Locate the cell with the specified text and output its [x, y] center coordinate. 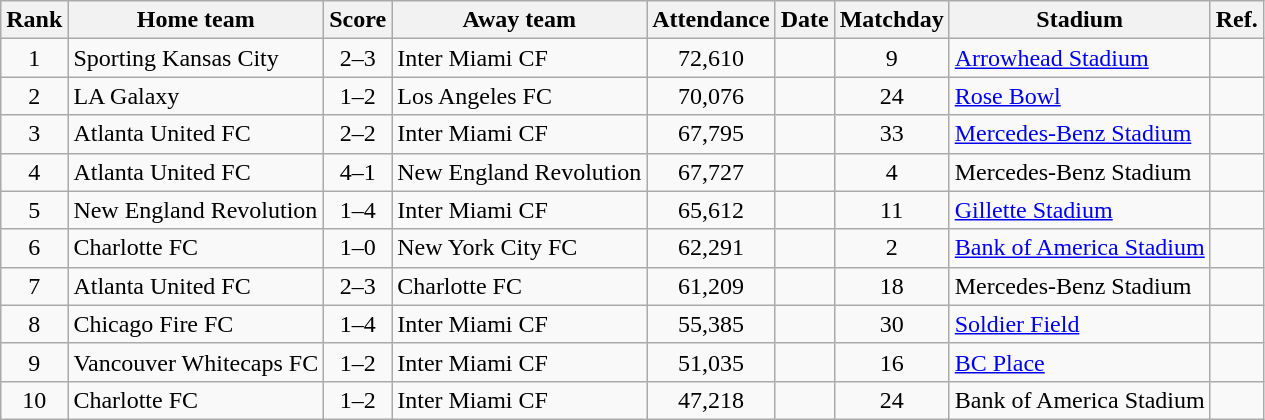
61,209 [711, 286]
8 [34, 324]
Chicago Fire FC [196, 324]
Vancouver Whitecaps FC [196, 362]
67,795 [711, 134]
67,727 [711, 172]
3 [34, 134]
Score [358, 20]
Rank [34, 20]
Gillette Stadium [1080, 210]
10 [34, 400]
62,291 [711, 248]
Rose Bowl [1080, 96]
51,035 [711, 362]
LA Galaxy [196, 96]
7 [34, 286]
1 [34, 58]
Matchday [892, 20]
Date [804, 20]
Away team [520, 20]
47,218 [711, 400]
Sporting Kansas City [196, 58]
New York City FC [520, 248]
Soldier Field [1080, 324]
72,610 [711, 58]
18 [892, 286]
Home team [196, 20]
Los Angeles FC [520, 96]
30 [892, 324]
1–0 [358, 248]
Stadium [1080, 20]
70,076 [711, 96]
BC Place [1080, 362]
55,385 [711, 324]
6 [34, 248]
Ref. [1236, 20]
11 [892, 210]
Attendance [711, 20]
33 [892, 134]
Arrowhead Stadium [1080, 58]
65,612 [711, 210]
4–1 [358, 172]
16 [892, 362]
2–2 [358, 134]
5 [34, 210]
